Return (x, y) of the center of cell containing provided text 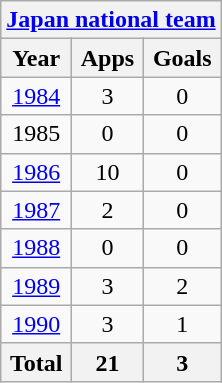
21 (108, 362)
10 (108, 172)
1985 (36, 134)
Goals (182, 58)
Total (36, 362)
Japan national team (111, 20)
1987 (36, 210)
1989 (36, 286)
1990 (36, 324)
1984 (36, 96)
Apps (108, 58)
1 (182, 324)
1986 (36, 172)
1988 (36, 248)
Year (36, 58)
